Identify which cell holds the provided text, then report its (x, y) central coordinate. 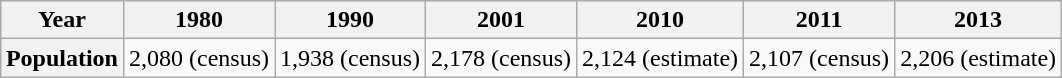
2010 (660, 20)
1990 (350, 20)
2011 (820, 20)
1980 (198, 20)
1,938 (census) (350, 58)
2,107 (census) (820, 58)
2001 (502, 20)
2013 (978, 20)
2,080 (census) (198, 58)
2,178 (census) (502, 58)
2,124 (estimate) (660, 58)
Year (62, 20)
2,206 (estimate) (978, 58)
Population (62, 58)
